Pinpoint the cell where the given text exists, returning its (x, y) midpoint coordinate. 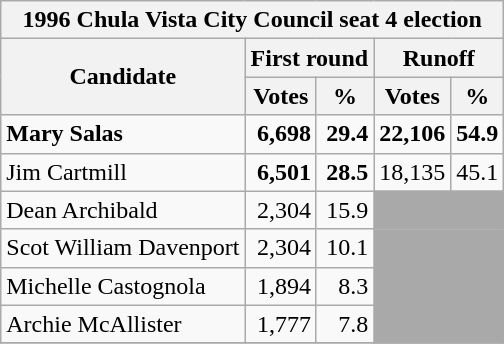
45.1 (478, 172)
Scot William Davenport (123, 248)
6,698 (280, 134)
1996 Chula Vista City Council seat 4 election (252, 20)
Mary Salas (123, 134)
7.8 (344, 324)
6,501 (280, 172)
Runoff (439, 58)
1,894 (280, 286)
Candidate (123, 77)
10.1 (344, 248)
18,135 (412, 172)
22,106 (412, 134)
Jim Cartmill (123, 172)
Archie McAllister (123, 324)
Dean Archibald (123, 210)
15.9 (344, 210)
1,777 (280, 324)
First round (310, 58)
Michelle Castognola (123, 286)
8.3 (344, 286)
28.5 (344, 172)
29.4 (344, 134)
54.9 (478, 134)
